For the text-containing cell, return its midpoint in (x, y) coordinate format. 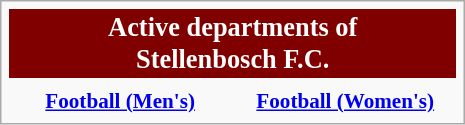
Active departments ofStellenbosch F.C. (232, 44)
Football (Women's) (345, 101)
Football (Men's) (120, 101)
